Scan for the cell matching the given text and deliver its [x, y] coordinate at center. 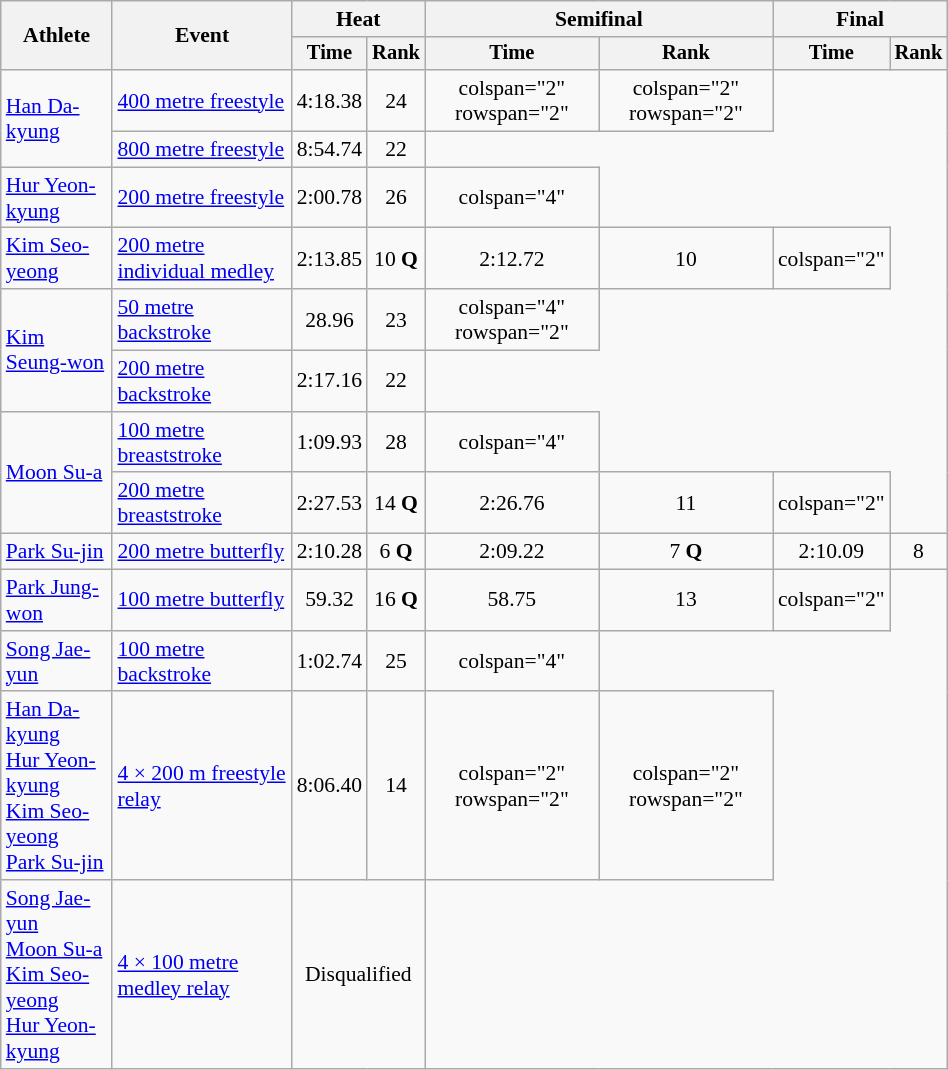
14 [396, 786]
23 [396, 320]
14 Q [396, 504]
1:09.93 [330, 442]
400 metre freestyle [202, 100]
10 Q [396, 258]
6 Q [396, 552]
Kim Seo-yeong [57, 258]
Han Da-kyung Hur Yeon-kyung Kim Seo-yeong Park Su-jin [57, 786]
13 [686, 600]
58.75 [512, 600]
25 [396, 662]
200 metre butterfly [202, 552]
Event [202, 36]
100 metre backstroke [202, 662]
2:17.16 [330, 382]
24 [396, 100]
2:26.76 [512, 504]
Kim Seung-won [57, 350]
2:27.53 [330, 504]
Disqualified [358, 974]
100 metre butterfly [202, 600]
2:00.78 [330, 198]
Heat [358, 19]
16 Q [396, 600]
4 × 100 metre medley relay [202, 974]
2:09.22 [512, 552]
4 × 200 m freestyle relay [202, 786]
28.96 [330, 320]
59.32 [330, 600]
4:18.38 [330, 100]
2:13.85 [330, 258]
Moon Su-a [57, 473]
colspan="4" rowspan="2" [512, 320]
7 Q [686, 552]
2:10.28 [330, 552]
200 metre freestyle [202, 198]
26 [396, 198]
Park Su-jin [57, 552]
Final [860, 19]
11 [686, 504]
2:10.09 [832, 552]
200 metre individual medley [202, 258]
8:06.40 [330, 786]
200 metre breaststroke [202, 504]
2:12.72 [512, 258]
Han Da-kyung [57, 118]
Hur Yeon-kyung [57, 198]
8 [919, 552]
50 metre backstroke [202, 320]
200 metre backstroke [202, 382]
8:54.74 [330, 150]
Athlete [57, 36]
1:02.74 [330, 662]
800 metre freestyle [202, 150]
28 [396, 442]
Song Jae-yun Moon Su-a Kim Seo-yeongHur Yeon-kyung [57, 974]
Semifinal [599, 19]
Song Jae-yun [57, 662]
Park Jung-won [57, 600]
10 [686, 258]
100 metre breaststroke [202, 442]
